Detect which cell encompasses the target text, then output its (x, y) center coordinate. 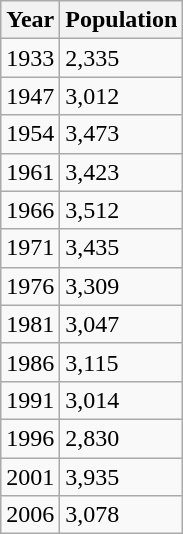
1971 (30, 248)
1996 (30, 438)
3,012 (122, 96)
1954 (30, 134)
1947 (30, 96)
2001 (30, 477)
3,473 (122, 134)
3,423 (122, 172)
2,335 (122, 58)
Year (30, 20)
1933 (30, 58)
3,309 (122, 286)
3,014 (122, 400)
3,935 (122, 477)
3,435 (122, 248)
1966 (30, 210)
3,115 (122, 362)
3,047 (122, 324)
3,512 (122, 210)
1981 (30, 324)
2006 (30, 515)
Population (122, 20)
1986 (30, 362)
1991 (30, 400)
1976 (30, 286)
3,078 (122, 515)
1961 (30, 172)
2,830 (122, 438)
